From the cell containing the given text, extract its center point as (X, Y) coordinate. 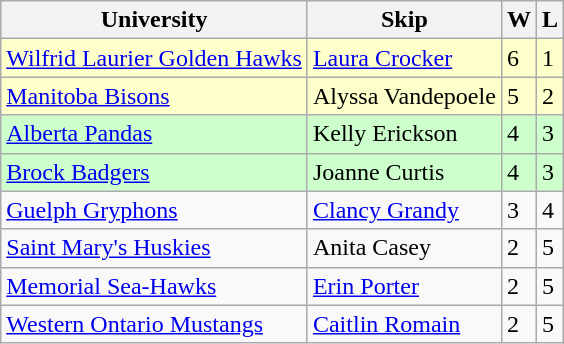
W (518, 20)
1 (550, 58)
Kelly Erickson (404, 134)
Anita Casey (404, 248)
L (550, 20)
Manitoba Bisons (154, 96)
Brock Badgers (154, 172)
Guelph Gryphons (154, 210)
Saint Mary's Huskies (154, 248)
Joanne Curtis (404, 172)
Memorial Sea-Hawks (154, 286)
University (154, 20)
Alyssa Vandepoele (404, 96)
Wilfrid Laurier Golden Hawks (154, 58)
Western Ontario Mustangs (154, 324)
Caitlin Romain (404, 324)
Erin Porter (404, 286)
Clancy Grandy (404, 210)
Laura Crocker (404, 58)
6 (518, 58)
Skip (404, 20)
Alberta Pandas (154, 134)
